Return the [X, Y] coordinate for the center point of the cell that contains the specified text.  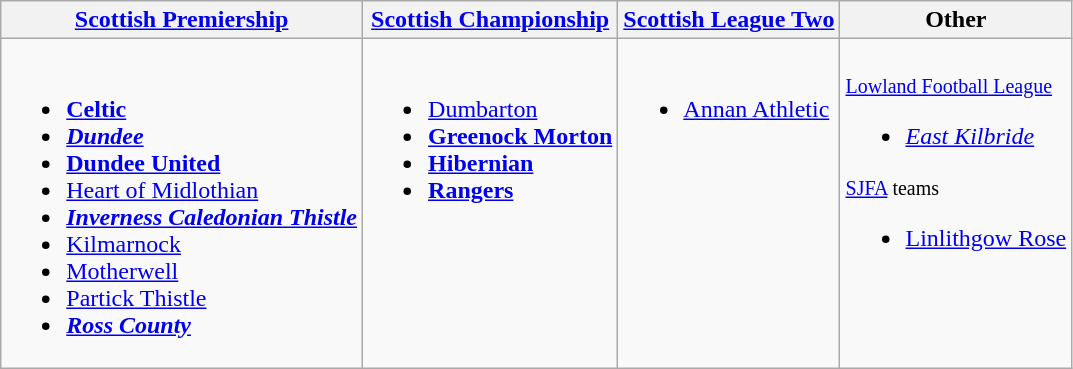
Annan Athletic [729, 204]
Scottish Championship [490, 20]
DumbartonGreenock MortonHibernianRangers [490, 204]
Other [956, 20]
Lowland Football LeagueEast KilbrideSJFA teamsLinlithgow Rose [956, 204]
Scottish League Two [729, 20]
CelticDundeeDundee UnitedHeart of MidlothianInverness Caledonian ThistleKilmarnockMotherwellPartick ThistleRoss County [182, 204]
Scottish Premiership [182, 20]
